Return (x, y) of the center of cell containing provided text 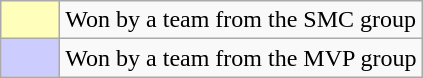
Won by a team from the MVP group (241, 58)
Won by a team from the SMC group (241, 20)
